For the text-containing cell, return its midpoint in (X, Y) coordinate format. 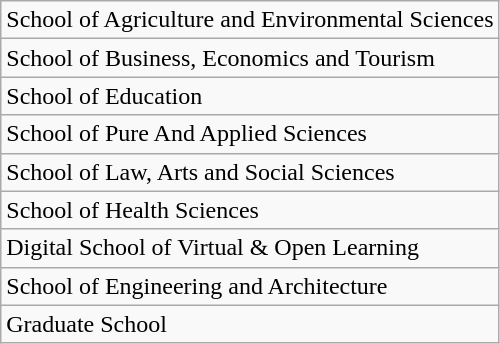
School of Pure And Applied Sciences (250, 134)
School of Agriculture and Environmental Sciences (250, 20)
School of Business, Economics and Tourism (250, 58)
School of Education (250, 96)
Digital School of Virtual & Open Learning (250, 248)
School of Law, Arts and Social Sciences (250, 172)
School of Health Sciences (250, 210)
Graduate School (250, 324)
School of Engineering and Architecture (250, 286)
